Detect which cell encompasses the target text, then output its [X, Y] center coordinate. 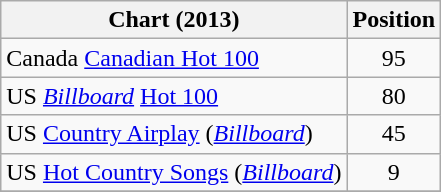
Canada Canadian Hot 100 [174, 58]
US Country Airplay (Billboard) [174, 134]
US Hot Country Songs (Billboard) [174, 172]
US Billboard Hot 100 [174, 96]
Position [394, 20]
45 [394, 134]
9 [394, 172]
Chart (2013) [174, 20]
95 [394, 58]
80 [394, 96]
